Find where the given text appears and provide that cell's center as (x, y) coordinate. 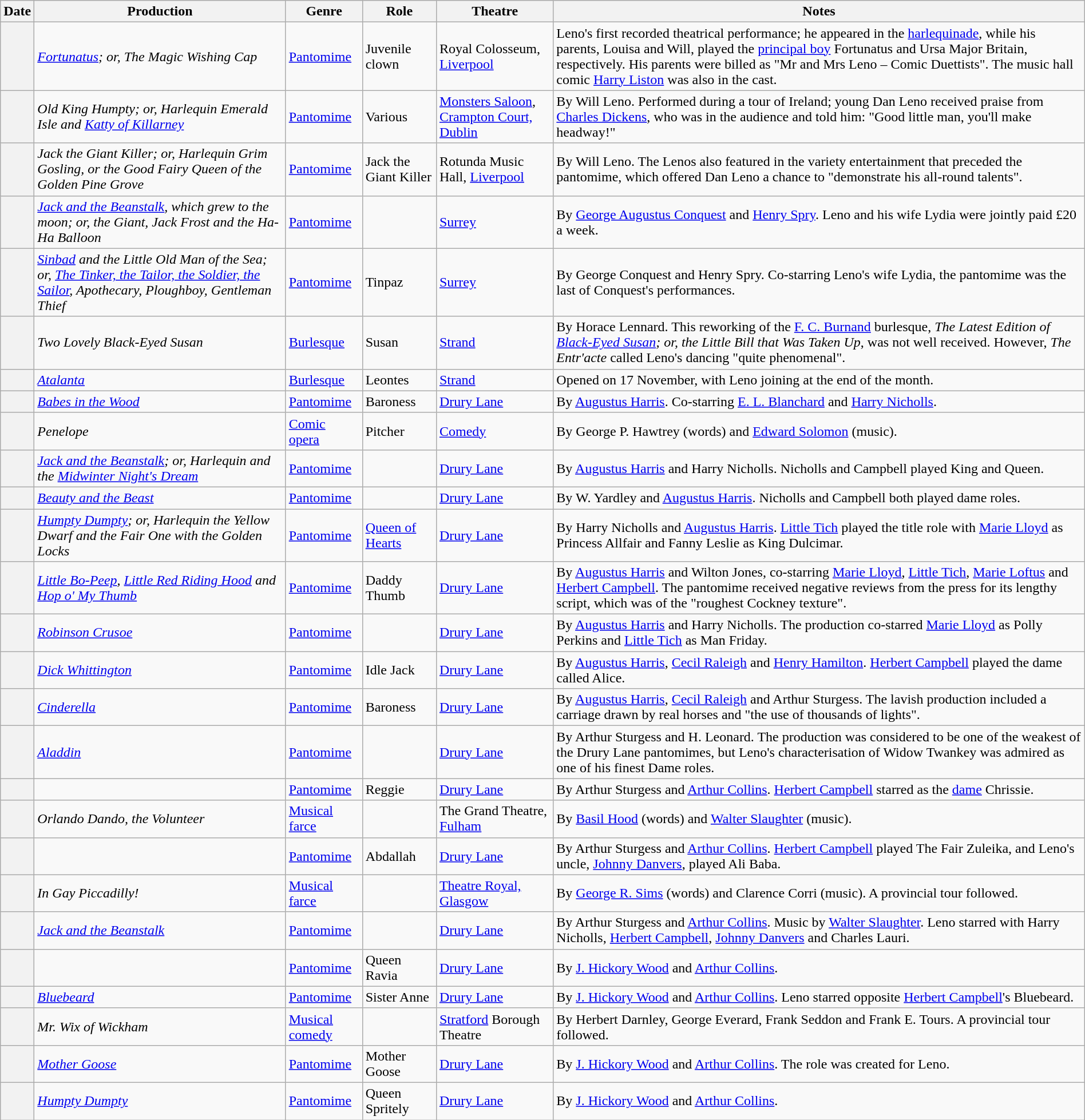
By W. Yardley and Augustus Harris. Nicholls and Campbell both played dame roles. (819, 498)
Aladdin (160, 752)
By Arthur Sturgess and Arthur Collins. Herbert Campbell played The Fair Zuleika, and Leno's uncle, Johnny Danvers, played Ali Baba. (819, 856)
Beauty and the Beast (160, 498)
Two Lovely Black-Eyed Susan (160, 343)
Robinson Crusoe (160, 633)
Tinpaz (399, 283)
Comedy (494, 431)
The Grand Theatre, Fulham (494, 819)
By Harry Nicholls and Augustus Harris. Little Tich played the title role with Marie Lloyd as Princess Allfair and Fanny Leslie as King Dulcimar. (819, 535)
By Arthur Sturgess and Arthur Collins. Herbert Campbell starred as the dame Chrissie. (819, 789)
Leontes (399, 380)
Comic opera (324, 431)
By George P. Hawtrey (words) and Edward Solomon (music). (819, 431)
Humpty Dumpty; or, Harlequin the Yellow Dwarf and the Fair One with the Golden Locks (160, 535)
Mr. Wix of Wickham (160, 1026)
By Basil Hood (words) and Walter Slaughter (music). (819, 819)
Rotunda Music Hall, Liverpool (494, 169)
Jack the Giant Killer (399, 169)
By Augustus Harris. Co-starring E. L. Blanchard and Harry Nicholls. (819, 402)
Jack the Giant Killer; or, Harlequin Grim Gosling, or the Good Fairy Queen of the Golden Pine Grove (160, 169)
Abdallah (399, 856)
Musical comedy (324, 1026)
Bluebeard (160, 997)
Sister Anne (399, 997)
Susan (399, 343)
Cinderella (160, 707)
Date (17, 11)
Royal Colosseum, Liverpool (494, 56)
Old King Humpty; or, Harlequin Emerald Isle and Katty of Killarney (160, 117)
Theatre (494, 11)
By George Augustus Conquest and Henry Spry. Leno and his wife Lydia were jointly paid £20 a week. (819, 222)
Queen of Hearts (399, 535)
By J. Hickory Wood and Arthur Collins. The role was created for Leno. (819, 1064)
Pitcher (399, 431)
By Herbert Darnley, George Everard, Frank Seddon and Frank E. Tours. A provincial tour followed. (819, 1026)
Queen Ravia (399, 968)
Reggie (399, 789)
Production (160, 11)
Notes (819, 11)
Jack and the Beanstalk, which grew to the moon; or, the Giant, Jack Frost and the Ha-Ha Balloon (160, 222)
Little Bo-Peep, Little Red Riding Hood and Hop o' My Thumb (160, 588)
Babes in the Wood (160, 402)
Fortunatus; or, The Magic Wishing Cap (160, 56)
By J. Hickory Wood and Arthur Collins. Leno starred opposite Herbert Campbell's Bluebeard. (819, 997)
Sinbad and the Little Old Man of the Sea; or, The Tinker, the Tailor, the Soldier, the Sailor, Apothecary, Ploughboy, Gentleman Thief (160, 283)
Penelope (160, 431)
Opened on 17 November, with Leno joining at the end of the month. (819, 380)
Jack and the Beanstalk (160, 930)
Role (399, 11)
By George R. Sims (words) and Clarence Corri (music). A provincial tour followed. (819, 893)
Queen Spritely (399, 1101)
In Gay Piccadilly! (160, 893)
Monsters Saloon, Crampton Court, Dublin (494, 117)
Daddy Thumb (399, 588)
Theatre Royal, Glasgow (494, 893)
Dick Whittington (160, 670)
Genre (324, 11)
By Augustus Harris, Cecil Raleigh and Henry Hamilton. Herbert Campbell played the dame called Alice. (819, 670)
Various (399, 117)
Stratford Borough Theatre (494, 1026)
Idle Jack (399, 670)
By Augustus Harris and Harry Nicholls. The production co-starred Marie Lloyd as Polly Perkins and Little Tich as Man Friday. (819, 633)
Orlando Dando, the Volunteer (160, 819)
Atalanta (160, 380)
By George Conquest and Henry Spry. Co-starring Leno's wife Lydia, the pantomime was the last of Conquest's performances. (819, 283)
Humpty Dumpty (160, 1101)
Jack and the Beanstalk; or, Harlequin and the Midwinter Night's Dream (160, 468)
By Augustus Harris and Harry Nicholls. Nicholls and Campbell played King and Queen. (819, 468)
Juvenile clown (399, 56)
